For the text-containing cell, return its midpoint in (X, Y) coordinate format. 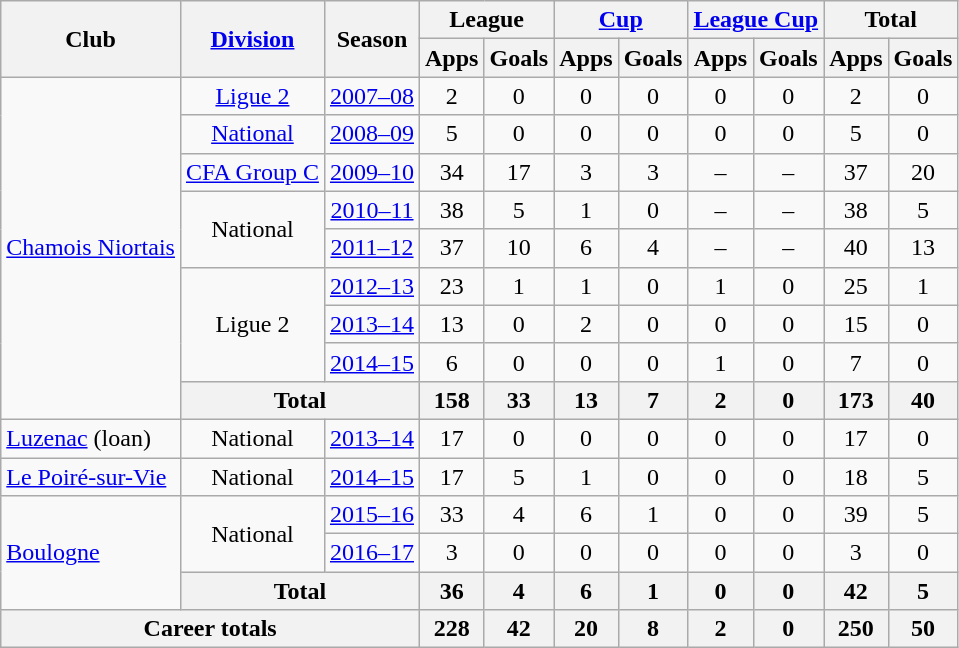
2012–13 (372, 286)
Chamois Niortais (91, 248)
Boulogne (91, 553)
Club (91, 39)
Cup (621, 20)
2016–17 (372, 553)
250 (856, 629)
15 (856, 324)
2010–11 (372, 210)
18 (856, 477)
25 (856, 286)
158 (452, 400)
Le Poiré-sur-Vie (91, 477)
36 (452, 591)
8 (653, 629)
10 (519, 248)
2011–12 (372, 248)
2008–09 (372, 134)
Luzenac (loan) (91, 438)
50 (923, 629)
39 (856, 515)
League (487, 20)
Division (252, 39)
23 (452, 286)
34 (452, 172)
Season (372, 39)
CFA Group C (252, 172)
173 (856, 400)
2009–10 (372, 172)
Career totals (210, 629)
League Cup (756, 20)
2007–08 (372, 96)
228 (452, 629)
2015–16 (372, 515)
